Return the (X, Y) coordinate for the center point of the cell that contains the specified text.  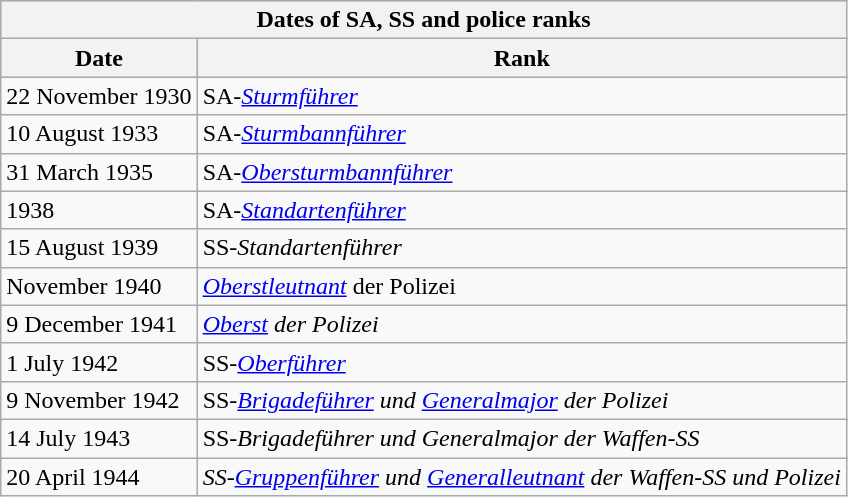
31 March 1935 (99, 172)
SS-Gruppenführer und Generalleutnant der Waffen-SS und Polizei (522, 477)
Dates of SA, SS and police ranks (424, 20)
November 1940 (99, 286)
14 July 1943 (99, 438)
SS-Brigadeführer und Generalmajor der Waffen-SS (522, 438)
15 August 1939 (99, 248)
Rank (522, 58)
Oberstleutnant der Polizei (522, 286)
1 July 1942 (99, 362)
SS-Oberführer (522, 362)
SS-Brigadeführer und Generalmajor der Polizei (522, 400)
SA-Sturmführer (522, 96)
10 August 1933 (99, 134)
9 November 1942 (99, 400)
9 December 1941 (99, 324)
SA-Obersturmbannführer (522, 172)
20 April 1944 (99, 477)
22 November 1930 (99, 96)
Date (99, 58)
SA-Standartenführer (522, 210)
SS-Standartenführer (522, 248)
SA-Sturmbannführer (522, 134)
1938 (99, 210)
Oberst der Polizei (522, 324)
